Output the [x, y] coordinate of the center of the cell containing the given text.  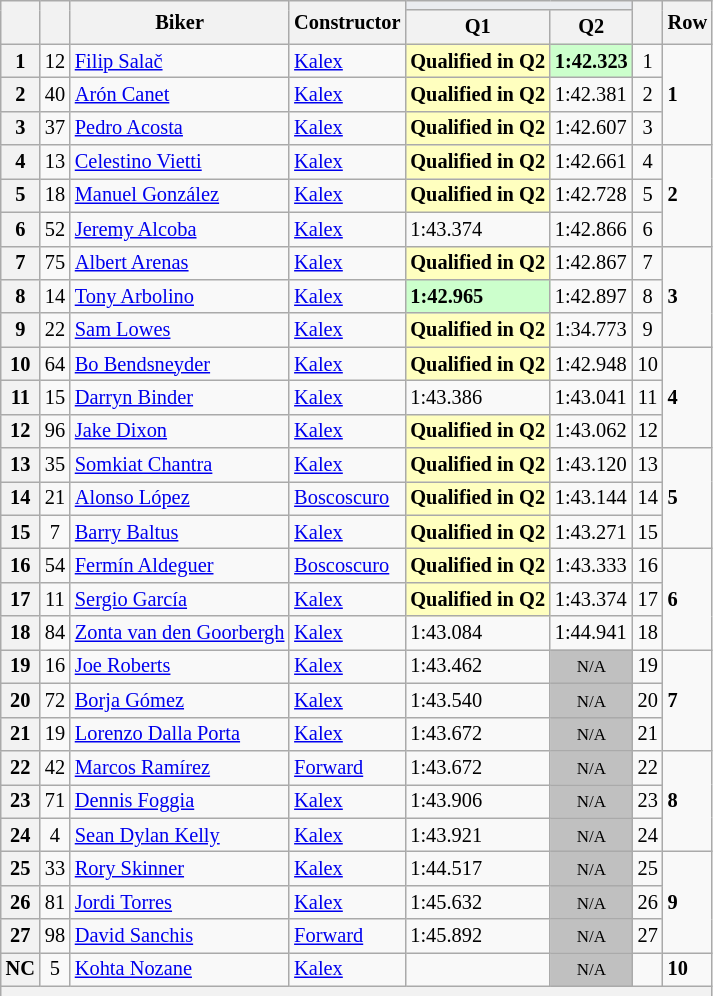
81 [55, 902]
1:45.632 [477, 902]
Q1 [477, 27]
1:34.773 [592, 330]
71 [55, 801]
Row [688, 22]
37 [55, 128]
54 [55, 565]
1:44.941 [592, 633]
Sam Lowes [180, 330]
1:42.866 [592, 229]
1:43.462 [477, 666]
Marcos Ramírez [180, 767]
Constructor [347, 22]
1:43.084 [477, 633]
Albert Arenas [180, 263]
David Sanchis [180, 936]
98 [55, 936]
1:43.921 [477, 835]
1:43.271 [592, 532]
1:43.333 [592, 565]
72 [55, 700]
1:42.965 [477, 296]
96 [55, 431]
1:42.948 [592, 364]
Celestino Vietti [180, 162]
Pedro Acosta [180, 128]
1:42.607 [592, 128]
64 [55, 364]
Kohta Nozane [180, 969]
Manuel González [180, 195]
1:43.540 [477, 700]
1:42.661 [592, 162]
Alonso López [180, 498]
Rory Skinner [180, 868]
Sergio García [180, 599]
1:43.041 [592, 397]
1:42.728 [592, 195]
1:42.897 [592, 296]
Jeremy Alcoba [180, 229]
Dennis Foggia [180, 801]
Jake Dixon [180, 431]
NC [20, 969]
1:42.381 [592, 94]
1:43.144 [592, 498]
Biker [180, 22]
1:43.906 [477, 801]
Darryn Binder [180, 397]
Barry Baltus [180, 532]
Jordi Torres [180, 902]
1:42.867 [592, 263]
Somkiat Chantra [180, 465]
Joe Roberts [180, 666]
42 [55, 767]
35 [55, 465]
Borja Gómez [180, 700]
1:42.323 [592, 61]
Filip Salač [180, 61]
Q2 [592, 27]
Bo Bendsneyder [180, 364]
Arón Canet [180, 94]
Tony Arbolino [180, 296]
1:43.062 [592, 431]
Zonta van den Goorbergh [180, 633]
Lorenzo Dalla Porta [180, 734]
1:43.120 [592, 465]
Sean Dylan Kelly [180, 835]
Fermín Aldeguer [180, 565]
1:44.517 [477, 868]
40 [55, 94]
84 [55, 633]
33 [55, 868]
1:45.892 [477, 936]
75 [55, 263]
1:43.386 [477, 397]
52 [55, 229]
